For the text-containing cell, return its midpoint in [x, y] coordinate format. 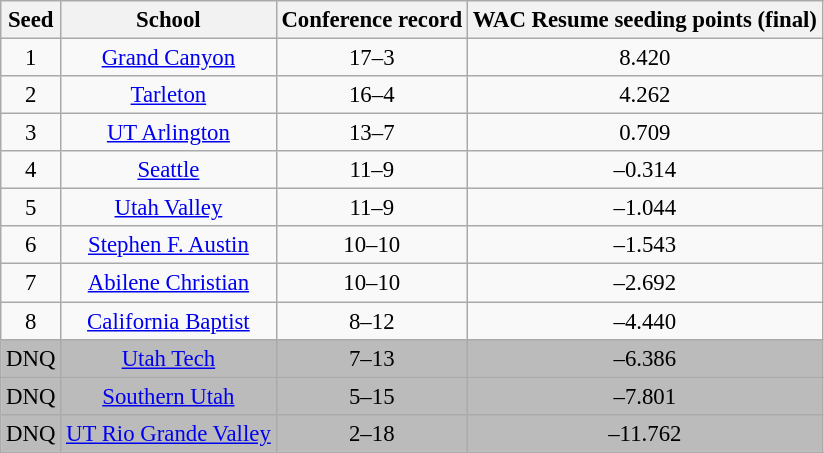
–1.543 [644, 245]
Abilene Christian [168, 283]
2–18 [372, 433]
0.709 [644, 133]
–2.692 [644, 283]
UT Rio Grande Valley [168, 433]
–0.314 [644, 170]
Seed [31, 20]
4.262 [644, 95]
Southern Utah [168, 396]
Conference record [372, 20]
17–3 [372, 58]
8–12 [372, 321]
–1.044 [644, 208]
School [168, 20]
Grand Canyon [168, 58]
5 [31, 208]
7 [31, 283]
UT Arlington [168, 133]
Utah Valley [168, 208]
Tarleton [168, 95]
Utah Tech [168, 358]
1 [31, 58]
California Baptist [168, 321]
3 [31, 133]
–4.440 [644, 321]
4 [31, 170]
7–13 [372, 358]
WAC Resume seeding points (final) [644, 20]
Stephen F. Austin [168, 245]
–7.801 [644, 396]
8.420 [644, 58]
Seattle [168, 170]
16–4 [372, 95]
13–7 [372, 133]
6 [31, 245]
8 [31, 321]
–11.762 [644, 433]
2 [31, 95]
5–15 [372, 396]
–6.386 [644, 358]
